Return (x, y) of the center of cell containing provided text 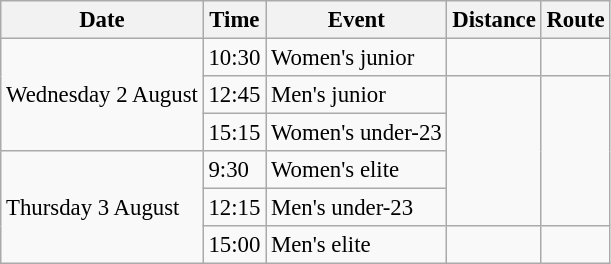
9:30 (234, 170)
Route (576, 20)
Thursday 3 August (102, 208)
15:15 (234, 133)
Men's under-23 (356, 208)
15:00 (234, 245)
Women's under-23 (356, 133)
Distance (494, 20)
Men's junior (356, 95)
Men's elite (356, 245)
Date (102, 20)
Wednesday 2 August (102, 96)
Time (234, 20)
Women's junior (356, 58)
12:15 (234, 208)
Women's elite (356, 170)
Event (356, 20)
12:45 (234, 95)
10:30 (234, 58)
